Detect which cell encompasses the target text, then output its (x, y) center coordinate. 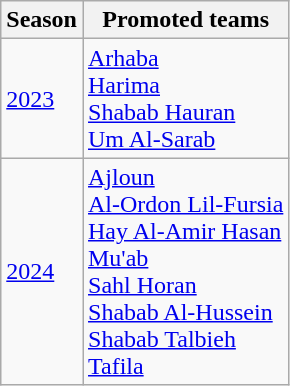
Ajloun Al-Ordon Lil-Fursia Hay Al-Amir Hasan Mu'ab Sahl Horan Shabab Al-Hussein Shabab Talbieh Tafila (185, 272)
Promoted teams (185, 20)
Arhaba Harima Shabab Hauran Um Al-Sarab (185, 98)
2023 (42, 98)
2024 (42, 272)
Season (42, 20)
